Identify which cell holds the provided text, then report its (X, Y) central coordinate. 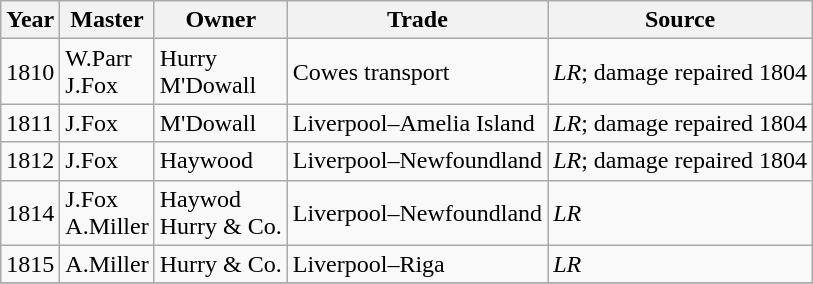
Source (680, 20)
HaywodHurry & Co. (220, 212)
Master (107, 20)
Haywood (220, 161)
1811 (30, 123)
Cowes transport (417, 72)
W.ParrJ.Fox (107, 72)
Liverpool–Amelia Island (417, 123)
Hurry & Co. (220, 264)
1810 (30, 72)
Liverpool–Riga (417, 264)
Owner (220, 20)
1815 (30, 264)
HurryM'Dowall (220, 72)
M'Dowall (220, 123)
1814 (30, 212)
A.Miller (107, 264)
Trade (417, 20)
1812 (30, 161)
Year (30, 20)
J.FoxA.Miller (107, 212)
